Find where the given text appears and provide that cell's center as [x, y] coordinate. 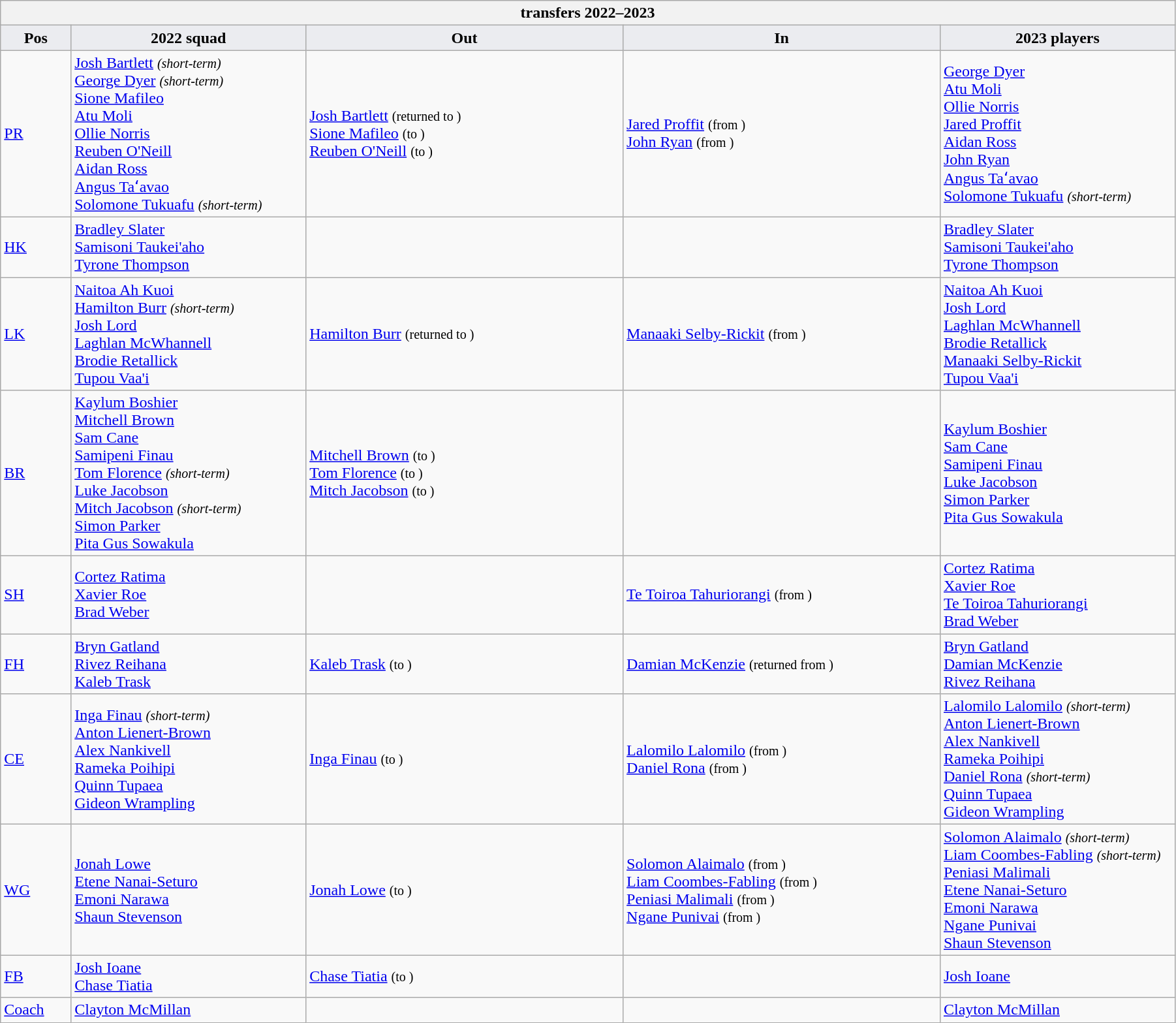
Naitoa Ah Kuoi Josh Lord Laghlan McWhannell Brodie Retallick Manaaki Selby-Rickit Tupou Vaa'i [1057, 333]
Cortez Ratima Xavier Roe Te Toiroa Tahuriorangi Brad Weber [1057, 595]
In [782, 38]
Lalomilo Lalomilo (from ) Daniel Rona (from ) [782, 759]
CE [36, 759]
WG [36, 890]
Lalomilo Lalomilo (short-term) Anton Lienert-Brown Alex Nankivell Rameka Poihipi Daniel Rona (short-term) Quinn Tupaea Gideon Wrampling [1057, 759]
LK [36, 333]
Kaylum Boshier Sam Cane Samipeni Finau Luke Jacobson Simon Parker Pita Gus Sowakula [1057, 473]
Chase Tiatia (to ) [465, 977]
transfers 2022–2023 [588, 13]
Hamilton Burr (returned to ) [465, 333]
Josh Bartlett (returned to ) Sione Mafileo (to ) Reuben O'Neill (to ) [465, 134]
Solomon Alaimalo (from ) Liam Coombes-Fabling (from ) Peniasi Malimali (from ) Ngane Punivai (from ) [782, 890]
Mitchell Brown (to ) Tom Florence (to ) Mitch Jacobson (to ) [465, 473]
Bryn Gatland Rivez Reihana Kaleb Trask [189, 664]
Cortez Ratima Xavier Roe Brad Weber [189, 595]
Coach [36, 1010]
Manaaki Selby-Rickit (from ) [782, 333]
Jonah Lowe Etene Nanai-Seturo Emoni Narawa Shaun Stevenson [189, 890]
Solomon Alaimalo (short-term) Liam Coombes-Fabling (short-term) Peniasi Malimali Etene Nanai-Seturo Emoni Narawa Ngane Punivai Shaun Stevenson [1057, 890]
Josh Ioane Chase Tiatia [189, 977]
Kaleb Trask (to ) [465, 664]
HK [36, 247]
BR [36, 473]
Bryn Gatland Damian McKenzie Rivez Reihana [1057, 664]
2022 squad [189, 38]
Inga Finau (short-term) Anton Lienert-Brown Alex Nankivell Rameka Poihipi Quinn Tupaea Gideon Wrampling [189, 759]
George Dyer Atu Moli Ollie Norris Jared Proffit Aidan Ross John Ryan Angus Taʻavao Solomone Tukuafu (short-term) [1057, 134]
Josh Ioane [1057, 977]
Naitoa Ah Kuoi Hamilton Burr (short-term) Josh Lord Laghlan McWhannell Brodie Retallick Tupou Vaa'i [189, 333]
Out [465, 38]
Jonah Lowe (to ) [465, 890]
SH [36, 595]
2023 players [1057, 38]
Pos [36, 38]
Te Toiroa Tahuriorangi (from ) [782, 595]
FB [36, 977]
Damian McKenzie (returned from ) [782, 664]
PR [36, 134]
FH [36, 664]
Jared Proffit (from ) John Ryan (from ) [782, 134]
Inga Finau (to ) [465, 759]
